Search for the cell housing the specified text and yield its [x, y] center coordinate. 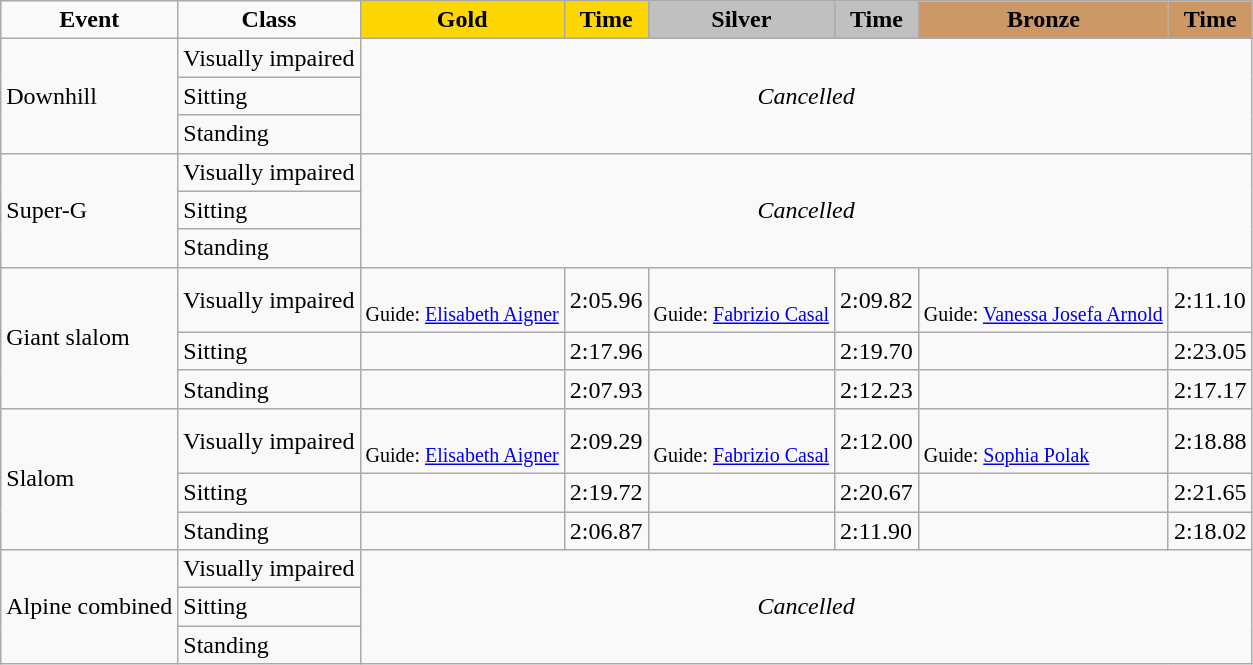
2:17.96 [606, 351]
2:18.88 [1210, 440]
Alpine combined [90, 607]
2:05.96 [606, 300]
2:23.05 [1210, 351]
2:07.93 [606, 389]
2:09.29 [606, 440]
2:18.02 [1210, 531]
2:19.70 [877, 351]
Slalom [90, 478]
Guide: Vanessa Josefa Arnold [1043, 300]
Guide: Sophia Polak [1043, 440]
2:17.17 [1210, 389]
2:20.67 [877, 492]
Event [90, 20]
2:11.10 [1210, 300]
Gold [462, 20]
2:19.72 [606, 492]
2:12.00 [877, 440]
Super-G [90, 210]
2:09.82 [877, 300]
2:11.90 [877, 531]
Class [269, 20]
Silver [742, 20]
Downhill [90, 96]
2:21.65 [1210, 492]
2:12.23 [877, 389]
2:06.87 [606, 531]
Giant slalom [90, 338]
Bronze [1043, 20]
